Scan for the cell matching the given text and deliver its [x, y] coordinate at center. 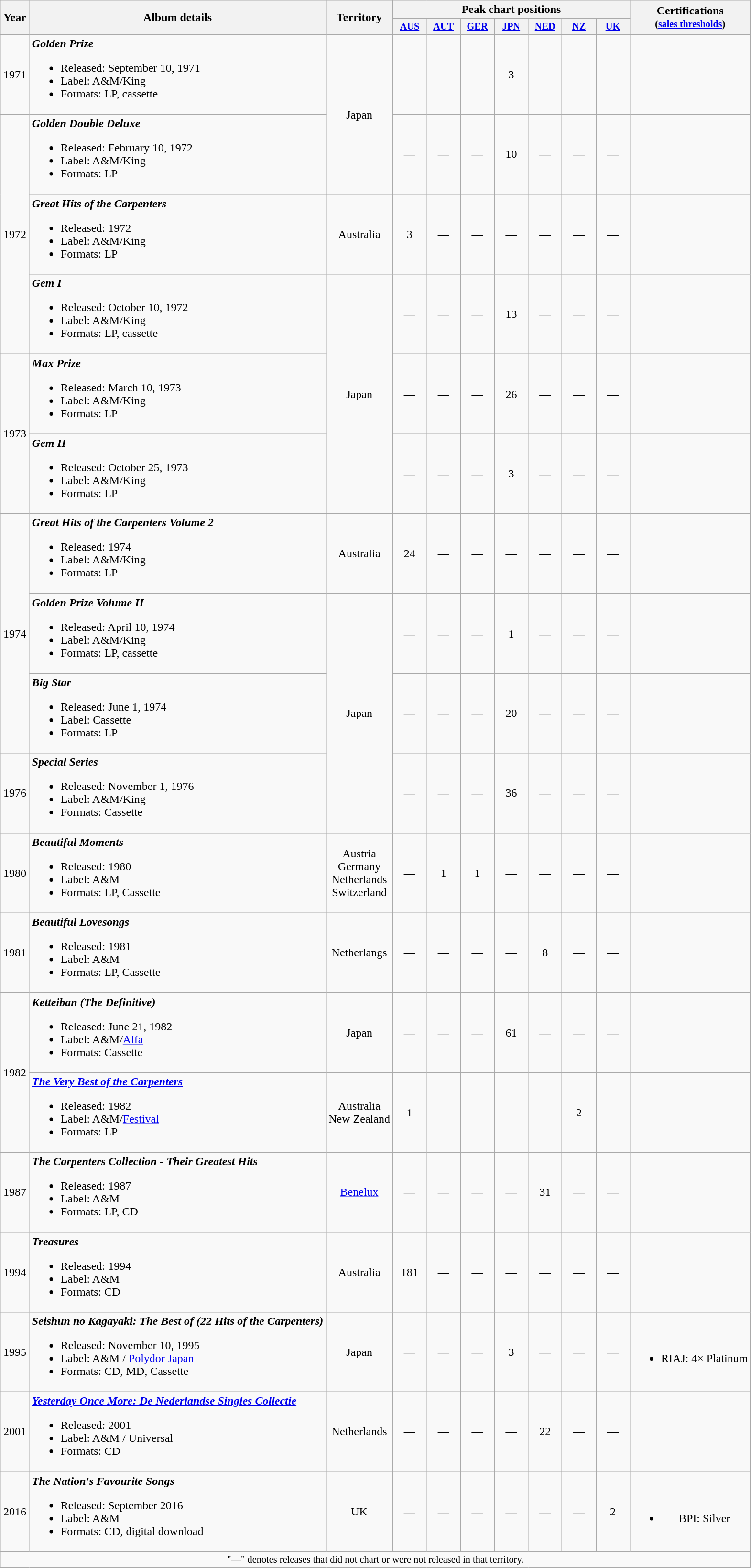
2016 [15, 1512]
Great Hits of the CarpentersReleased: 1972Label: A&M/KingFormats: LP [177, 234]
22 [545, 1432]
1982 [15, 1072]
Certifications(sales thresholds) [690, 18]
Beautiful LovesongsReleased: 1981Label: A&MFormats: LP, Cassette [177, 953]
BPI: Silver [690, 1512]
The Carpenters Collection - Their Greatest HitsReleased: 1987Label: A&MFormats: LP, CD [177, 1192]
Yesterday Once More: De Nederlandse Singles CollectieReleased: 2001Label: A&M / UniversalFormats: CD [177, 1432]
31 [545, 1192]
AustraliaNew Zealand [359, 1113]
AUT [444, 27]
1973 [15, 434]
Special SeriesReleased: November 1, 1976Label: A&M/KingFormats: Cassette [177, 793]
1976 [15, 793]
1971 [15, 75]
8 [545, 953]
Golden Prize Volume IIReleased: April 10, 1974Label: A&M/KingFormats: LP, cassette [177, 634]
20 [512, 713]
1980 [15, 873]
Ketteiban (The Definitive)Released: June 21, 1982Label: A&M/AlfaFormats: Cassette [177, 1032]
1981 [15, 953]
Benelux [359, 1192]
The Nation's Favourite SongsReleased: September 2016Label: A&MFormats: CD, digital download [177, 1512]
1972 [15, 234]
Peak chart positions [511, 10]
Seishun no Kagayaki: The Best of (22 Hits of the Carpenters)Released: November 10, 1995Label: A&M / Polydor JapanFormats: CD, MD, Cassette [177, 1352]
Big StarReleased: June 1, 1974Label: CassetteFormats: LP [177, 713]
Golden PrizeReleased: September 10, 1971Label: A&M/KingFormats: LP, cassette [177, 75]
Territory [359, 18]
Netherlands [359, 1432]
10 [512, 155]
Golden Double DeluxeReleased: February 10, 1972Label: A&M/KingFormats: LP [177, 155]
Gem IReleased: October 10, 1972Label: A&M/KingFormats: LP, cassette [177, 314]
The Very Best of the CarpentersReleased: 1982Label: A&M/FestivalFormats: LP [177, 1113]
Album details [177, 18]
Great Hits of the Carpenters Volume 2Released: 1974Label: A&M/KingFormats: LP [177, 553]
36 [512, 793]
"—" denotes releases that did not chart or were not released in that territory. [376, 1560]
24 [409, 553]
181 [409, 1272]
GER [477, 27]
Max PrizeReleased: March 10, 1973Label: A&M/KingFormats: LP [177, 394]
RIAJ: 4× Platinum [690, 1352]
AUS [409, 27]
1974 [15, 634]
Year [15, 18]
13 [512, 314]
Netherlangs [359, 953]
1987 [15, 1192]
TreasuresReleased: 1994Label: A&MFormats: CD [177, 1272]
1995 [15, 1352]
1994 [15, 1272]
NZ [579, 27]
Beautiful MomentsReleased: 1980Label: A&MFormats: LP, Cassette [177, 873]
JPN [512, 27]
NED [545, 27]
2001 [15, 1432]
Gem IIReleased: October 25, 1973Label: A&M/KingFormats: LP [177, 474]
AustriaGermanyNetherlandsSwitzerland [359, 873]
61 [512, 1032]
26 [512, 394]
